Output the [X, Y] coordinate of the center of the cell containing the given text.  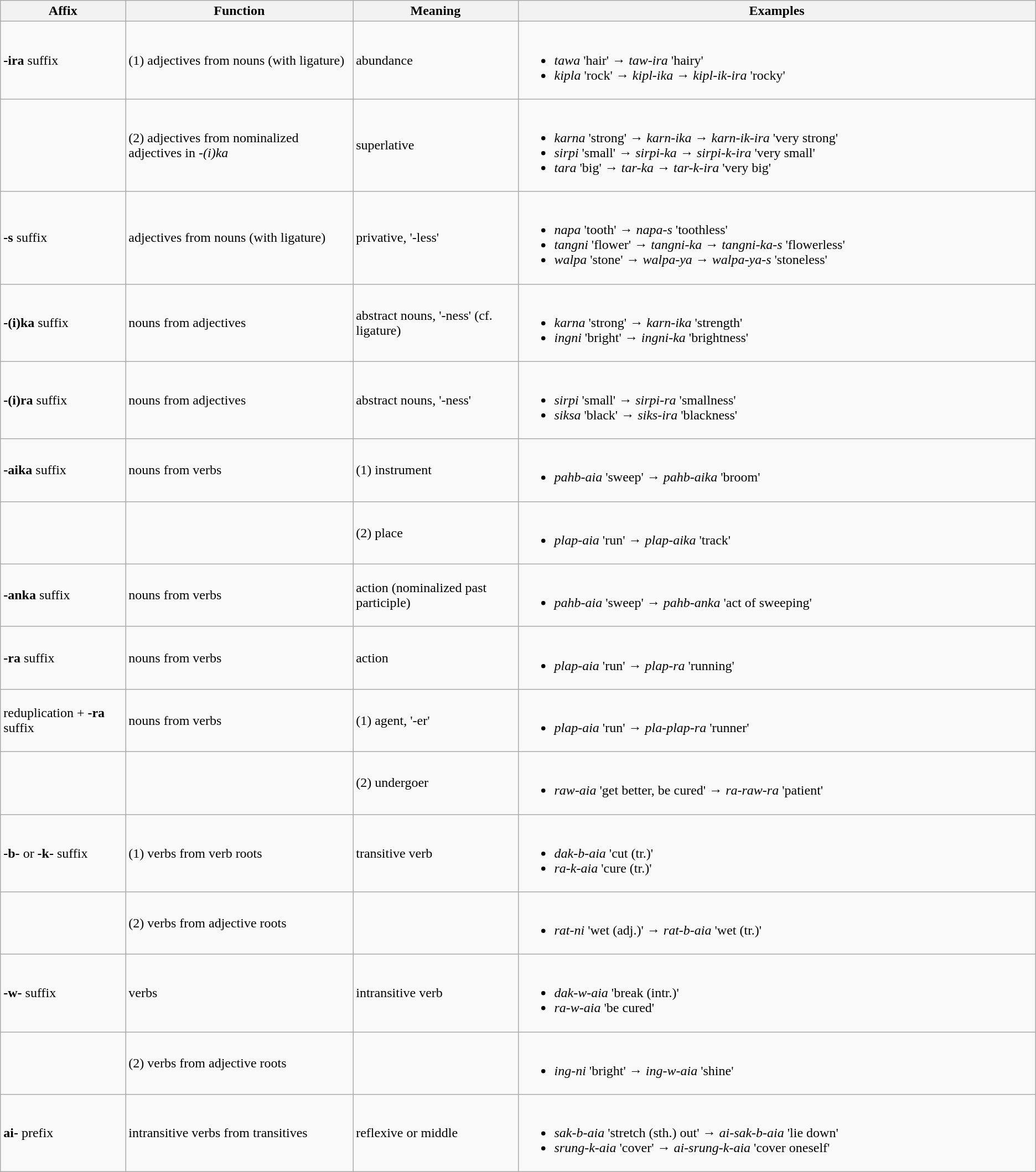
rat-ni 'wet (adj.)' → rat-b-aia 'wet (tr.)' [777, 923]
-w- suffix [63, 993]
(2) place [436, 532]
dak-w-aia 'break (intr.)'ra-w-aia 'be cured' [777, 993]
-(i)ra suffix [63, 400]
abundance [436, 60]
action [436, 657]
verbs [239, 993]
superlative [436, 145]
abstract nouns, '-ness' (cf. ligature) [436, 323]
action (nominalized past participle) [436, 595]
-ira suffix [63, 60]
reflexive or middle [436, 1133]
privative, '-less' [436, 238]
(1) agent, '-er' [436, 720]
(2) undergoer [436, 782]
-b- or -k- suffix [63, 853]
pahb-aia 'sweep' → pahb-anka 'act of sweeping' [777, 595]
-anka suffix [63, 595]
tawa 'hair' → taw-ira 'hairy'kipla 'rock' → kipl-ika → kipl-ik-ira 'rocky' [777, 60]
ing-ni 'bright' → ing-w-aia 'shine' [777, 1064]
adjectives from nouns (with ligature) [239, 238]
Meaning [436, 11]
(1) verbs from verb roots [239, 853]
karna 'strong' → karn-ika → karn-ik-ira 'very strong'sirpi 'small' → sirpi-ka → sirpi-k-ira 'very small'tara 'big' → tar-ka → tar-k-ira 'very big' [777, 145]
sirpi 'small' → sirpi-ra 'smallness'siksa 'black' → siks-ira 'blackness' [777, 400]
transitive verb [436, 853]
plap-aia 'run' → pla-plap-ra 'runner' [777, 720]
napa 'tooth' → napa-s 'toothless'tangni 'flower' → tangni-ka → tangni-ka-s 'flowerless'walpa 'stone' → walpa-ya → walpa-ya-s 'stoneless' [777, 238]
Examples [777, 11]
Function [239, 11]
intransitive verbs from transitives [239, 1133]
-(i)ka suffix [63, 323]
pahb-aia 'sweep' → pahb-aika 'broom' [777, 470]
sak-b-aia 'stretch (sth.) out' → ai-sak-b-aia 'lie down'srung-k-aia 'cover' → ai-srung-k-aia 'cover oneself' [777, 1133]
ai- prefix [63, 1133]
plap-aia 'run' → plap-ra 'running' [777, 657]
dak-b-aia 'cut (tr.)'ra-k-aia 'cure (tr.)' [777, 853]
-aika suffix [63, 470]
(2) adjectives from nominalized adjectives in -(i)ka [239, 145]
karna 'strong' → karn-ika 'strength'ingni 'bright' → ingni-ka 'brightness' [777, 323]
reduplication + -ra suffix [63, 720]
-s suffix [63, 238]
plap-aia 'run' → plap-aika 'track' [777, 532]
abstract nouns, '-ness' [436, 400]
(1) adjectives from nouns (with ligature) [239, 60]
-ra suffix [63, 657]
raw-aia 'get better, be cured' → ra-raw-ra 'patient' [777, 782]
Affix [63, 11]
(1) instrument [436, 470]
intransitive verb [436, 993]
